Determine the (x, y) coordinate at the center of the cell enclosing the given text.  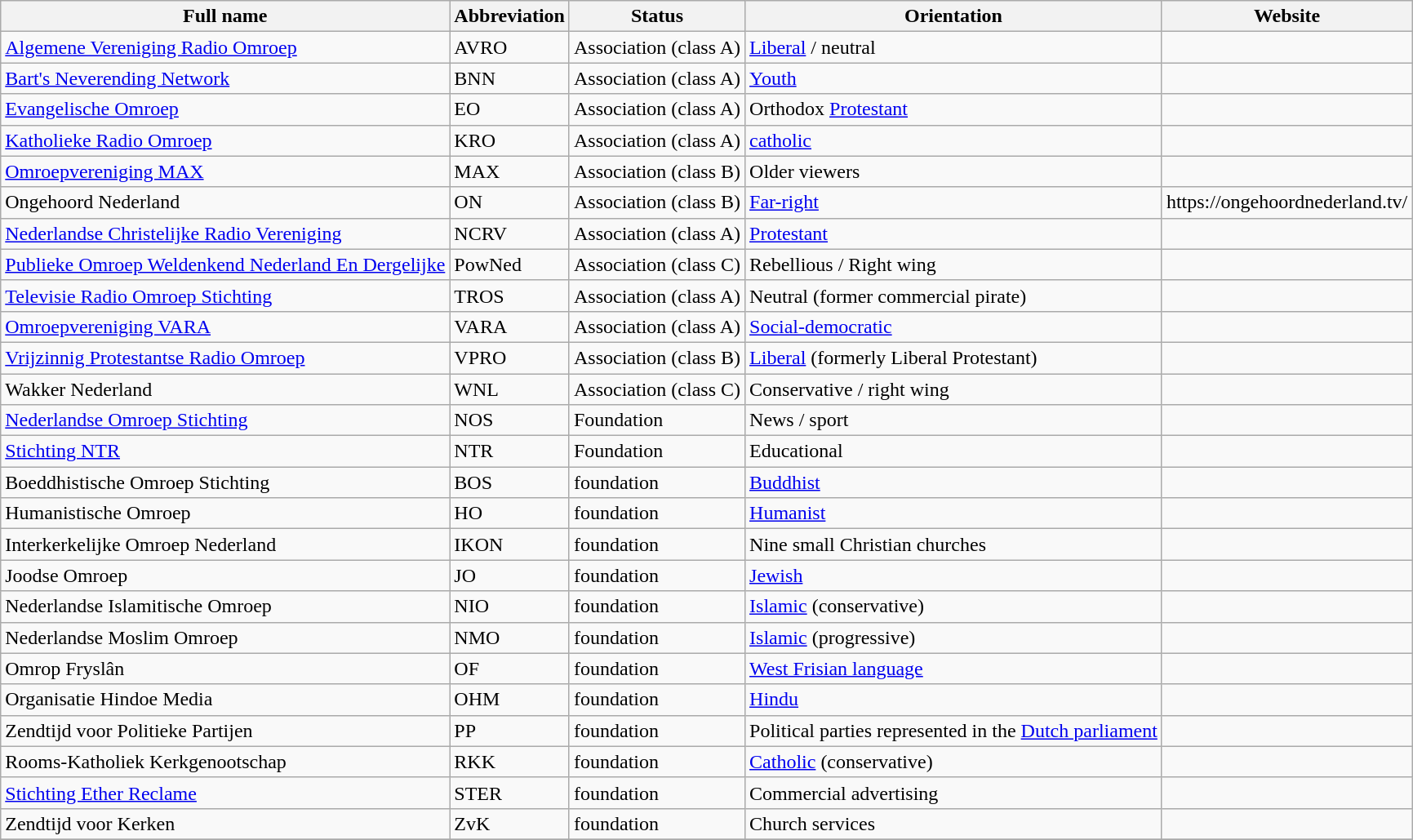
Commercial advertising (953, 793)
OHM (509, 700)
Political parties represented in the Dutch parliament (953, 731)
Nederlandse Islamitische Omroep (225, 607)
Zendtijd voor Kerken (225, 824)
Website (1286, 16)
PP (509, 731)
Wakker Nederland (225, 389)
Neutral (former commercial pirate) (953, 296)
Protestant (953, 233)
Liberal / neutral (953, 47)
ON (509, 202)
BNN (509, 78)
Bart's Neverending Network (225, 78)
Full name (225, 16)
AVRO (509, 47)
Social-democratic (953, 327)
Buddhist (953, 482)
https://ongehoordnederland.tv/ (1286, 202)
Youth (953, 78)
Zendtijd voor Politieke Partijen (225, 731)
Stichting NTR (225, 451)
OF (509, 669)
NCRV (509, 233)
Katholieke Radio Omroep (225, 140)
Humanistische Omroep (225, 513)
EO (509, 109)
NTR (509, 451)
Organisatie Hindoe Media (225, 700)
WNL (509, 389)
Omroepvereniging VARA (225, 327)
News / sport (953, 420)
Status (656, 16)
NIO (509, 607)
KRO (509, 140)
Rebellious / Right wing (953, 264)
IKON (509, 544)
Humanist (953, 513)
Nine small Christian churches (953, 544)
Rooms-Katholiek Kerkgenootschap (225, 762)
NOS (509, 420)
HO (509, 513)
Older viewers (953, 171)
PowNed (509, 264)
Far-right (953, 202)
Algemene Vereniging Radio Omroep (225, 47)
VPRO (509, 358)
catholic (953, 140)
Educational (953, 451)
Nederlandse Christelijke Radio Vereniging (225, 233)
Omroepvereniging MAX (225, 171)
Church services (953, 824)
Nederlandse Moslim Omroep (225, 638)
Jewish (953, 576)
ZvK (509, 824)
Ongehoord Nederland (225, 202)
NMO (509, 638)
Evangelische Omroep (225, 109)
TROS (509, 296)
Vrijzinnig Protestantse Radio Omroep (225, 358)
Orientation (953, 16)
West Frisian language (953, 669)
Omrop Fryslân (225, 669)
Publieke Omroep Weldenkend Nederland En Dergelijke (225, 264)
Conservative / right wing (953, 389)
Boeddhistische Omroep Stichting (225, 482)
Interkerkelijke Omroep Nederland (225, 544)
JO (509, 576)
Liberal (formerly Liberal Protestant) (953, 358)
BOS (509, 482)
Nederlandse Omroep Stichting (225, 420)
Stichting Ether Reclame (225, 793)
VARA (509, 327)
Islamic (progressive) (953, 638)
Joodse Omroep (225, 576)
Televisie Radio Omroep Stichting (225, 296)
STER (509, 793)
Hindu (953, 700)
Catholic (conservative) (953, 762)
Islamic (conservative) (953, 607)
MAX (509, 171)
RKK (509, 762)
Orthodox Protestant (953, 109)
Abbreviation (509, 16)
